Identify which cell holds the provided text, then report its (x, y) central coordinate. 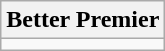
Better Premier (83, 20)
